Return [x, y] of the center of cell containing provided text 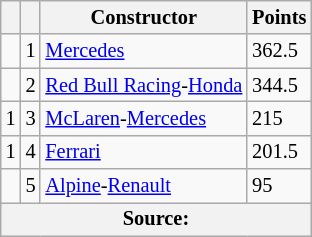
3 [31, 118]
362.5 [279, 51]
McLaren-Mercedes [144, 118]
5 [31, 186]
201.5 [279, 152]
Source: [156, 219]
Mercedes [144, 51]
Ferrari [144, 152]
95 [279, 186]
Points [279, 17]
4 [31, 152]
215 [279, 118]
2 [31, 85]
Red Bull Racing-Honda [144, 85]
344.5 [279, 85]
Alpine-Renault [144, 186]
Constructor [144, 17]
